For the text-containing cell, return its midpoint in (X, Y) coordinate format. 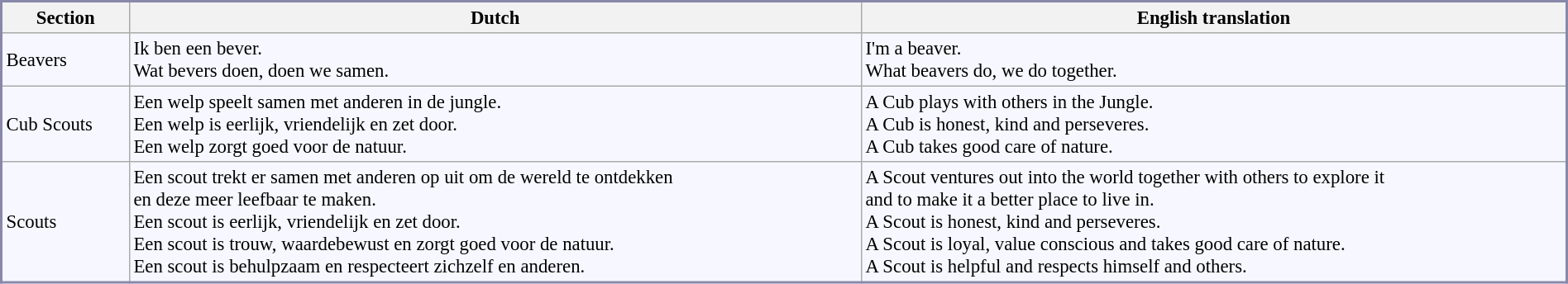
Dutch (495, 17)
Beavers (66, 59)
Scouts (66, 222)
Cub Scouts (66, 124)
Ik ben een bever.Wat bevers doen, doen we samen. (495, 59)
Section (66, 17)
English translation (1214, 17)
I'm a beaver. What beavers do, we do together. (1214, 59)
Een welp speelt samen met anderen in de jungle.Een welp is eerlijk, vriendelijk en zet door.Een welp zorgt goed voor de natuur. (495, 124)
A Cub plays with others in the Jungle. A Cub is honest, kind and perseveres. A Cub takes good care of nature. (1214, 124)
